Identify which cell holds the provided text, then report its (x, y) central coordinate. 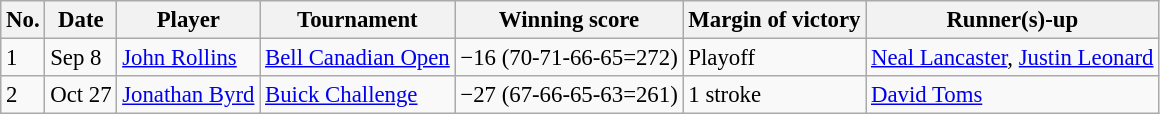
Player (188, 20)
Buick Challenge (358, 95)
Winning score (569, 20)
David Toms (1012, 95)
Bell Canadian Open (358, 58)
−16 (70-71-66-65=272) (569, 58)
Oct 27 (81, 95)
Margin of victory (774, 20)
1 (23, 58)
Neal Lancaster, Justin Leonard (1012, 58)
Jonathan Byrd (188, 95)
2 (23, 95)
Tournament (358, 20)
No. (23, 20)
Date (81, 20)
−27 (67-66-65-63=261) (569, 95)
Runner(s)-up (1012, 20)
Playoff (774, 58)
1 stroke (774, 95)
Sep 8 (81, 58)
John Rollins (188, 58)
